Provide the [X, Y] coordinate of the cell's center where the given text is located.  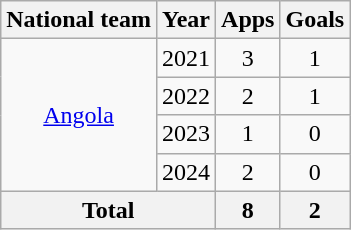
National team [79, 20]
3 [248, 58]
2021 [186, 58]
8 [248, 210]
Goals [315, 20]
Apps [248, 20]
Year [186, 20]
2022 [186, 96]
2023 [186, 134]
Angola [79, 115]
Total [108, 210]
2024 [186, 172]
